For the text-containing cell, return its midpoint in [X, Y] coordinate format. 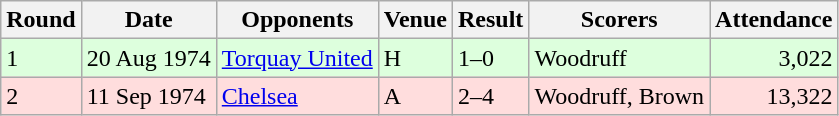
Woodruff [620, 58]
Opponents [297, 20]
1–0 [490, 58]
2 [41, 96]
3,022 [774, 58]
Venue [415, 20]
2–4 [490, 96]
11 Sep 1974 [148, 96]
Result [490, 20]
13,322 [774, 96]
Date [148, 20]
Scorers [620, 20]
H [415, 58]
Round [41, 20]
Torquay United [297, 58]
20 Aug 1974 [148, 58]
A [415, 96]
Attendance [774, 20]
Woodruff, Brown [620, 96]
1 [41, 58]
Chelsea [297, 96]
